Search for the cell housing the specified text and yield its (X, Y) center coordinate. 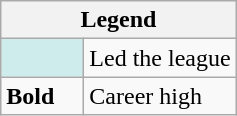
Bold (42, 96)
Led the league (160, 58)
Legend (118, 20)
Career high (160, 96)
